Locate the cell with the specified text and output its [X, Y] center coordinate. 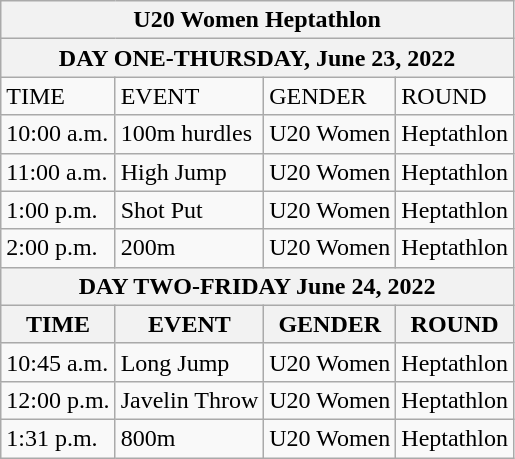
U20 Women Heptathlon [258, 20]
High Jump [190, 172]
2:00 p.m. [58, 248]
DAY TWO-FRIDAY June 24, 2022 [258, 286]
200m [190, 248]
Long Jump [190, 362]
1:31 p.m. [58, 438]
11:00 a.m. [58, 172]
Javelin Throw [190, 400]
1:00 p.m. [58, 210]
DAY ONE-THURSDAY, June 23, 2022 [258, 58]
100m hurdles [190, 134]
800m [190, 438]
10:00 a.m. [58, 134]
12:00 p.m. [58, 400]
10:45 a.m. [58, 362]
Shot Put [190, 210]
